Determine the [x, y] coordinate at the center of the cell enclosing the given text.  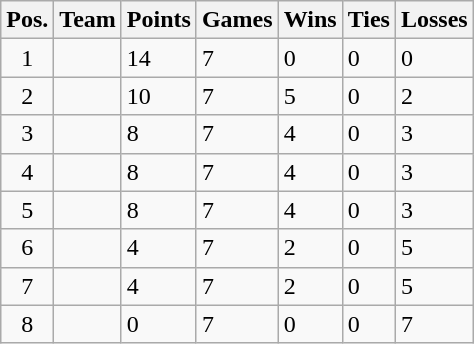
Ties [368, 20]
14 [158, 58]
Games [237, 20]
Pos. [28, 20]
6 [28, 248]
10 [158, 96]
Points [158, 20]
1 [28, 58]
Losses [434, 20]
Wins [310, 20]
Team [88, 20]
